Determine the (x, y) coordinate at the center of the cell enclosing the given text.  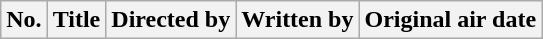
Title (76, 20)
Directed by (171, 20)
No. (24, 20)
Original air date (450, 20)
Written by (298, 20)
